Return the (X, Y) coordinate for the center point of the cell that contains the specified text.  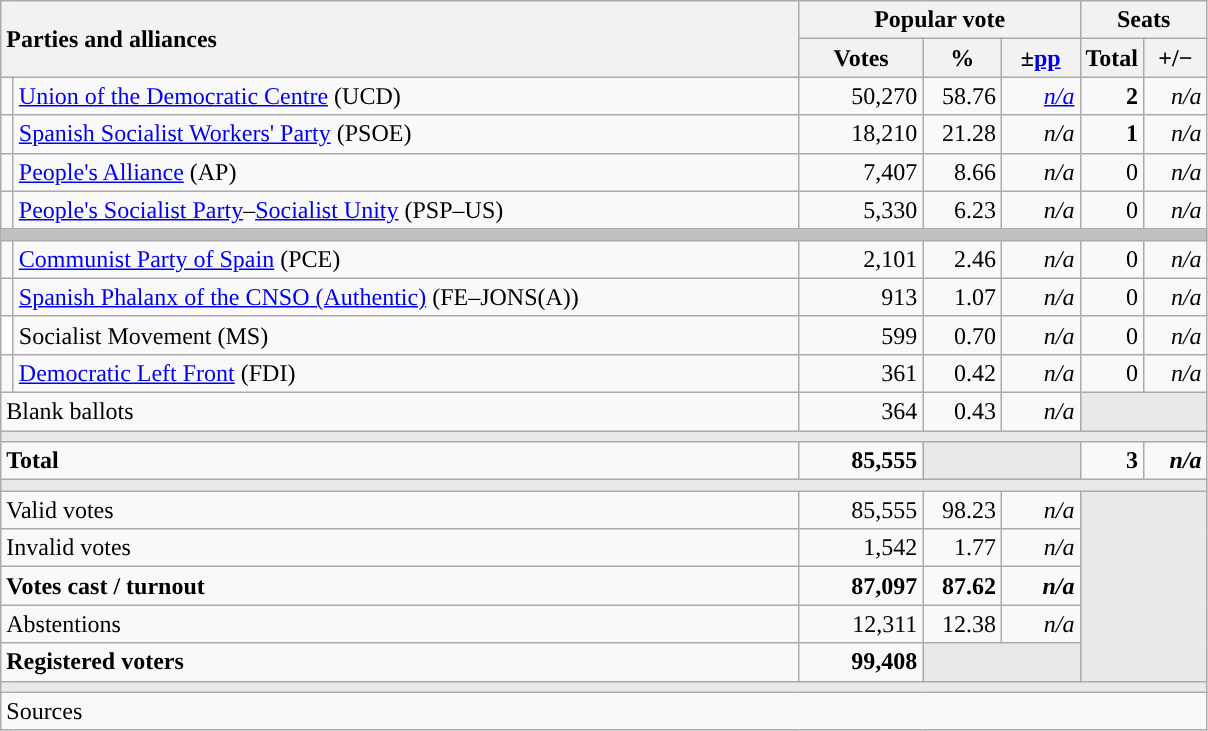
87,097 (861, 586)
Seats (1144, 20)
Invalid votes (400, 548)
Socialist Movement (MS) (406, 335)
Popular vote (940, 20)
Blank ballots (400, 411)
1.07 (962, 297)
50,270 (861, 96)
12,311 (861, 624)
21.28 (962, 134)
8.66 (962, 172)
Communist Party of Spain (PCE) (406, 259)
Parties and alliances (400, 39)
2.46 (962, 259)
Valid votes (400, 510)
1,542 (861, 548)
Sources (604, 711)
1 (1112, 134)
1.77 (962, 548)
913 (861, 297)
Votes (861, 58)
% (962, 58)
361 (861, 373)
87.62 (962, 586)
2 (1112, 96)
18,210 (861, 134)
599 (861, 335)
12.38 (962, 624)
99,408 (861, 662)
±pp (1040, 58)
364 (861, 411)
Abstentions (400, 624)
People's Alliance (AP) (406, 172)
7,407 (861, 172)
Union of the Democratic Centre (UCD) (406, 96)
6.23 (962, 210)
Spanish Socialist Workers' Party (PSOE) (406, 134)
58.76 (962, 96)
Spanish Phalanx of the CNSO (Authentic) (FE–JONS(A)) (406, 297)
+/− (1176, 58)
3 (1112, 461)
5,330 (861, 210)
0.43 (962, 411)
People's Socialist Party–Socialist Unity (PSP–US) (406, 210)
Votes cast / turnout (400, 586)
Registered voters (400, 662)
0.42 (962, 373)
98.23 (962, 510)
0.70 (962, 335)
2,101 (861, 259)
Democratic Left Front (FDI) (406, 373)
